Scan for the cell matching the given text and deliver its (X, Y) coordinate at center. 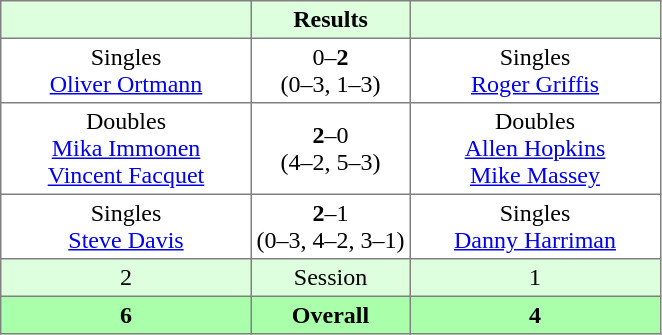
6 (126, 315)
SinglesSteve Davis (126, 226)
2–0(4–2, 5–3) (330, 149)
DoublesMika ImmonenVincent Facquet (126, 149)
4 (535, 315)
Overall (330, 315)
2–1(0–3, 4–2, 3–1) (330, 226)
SinglesOliver Ortmann (126, 70)
Session (330, 278)
0–2(0–3, 1–3) (330, 70)
SinglesRoger Griffis (535, 70)
2 (126, 278)
DoublesAllen HopkinsMike Massey (535, 149)
1 (535, 278)
SinglesDanny Harriman (535, 226)
Results (330, 20)
